For the text-containing cell, return its midpoint in (X, Y) coordinate format. 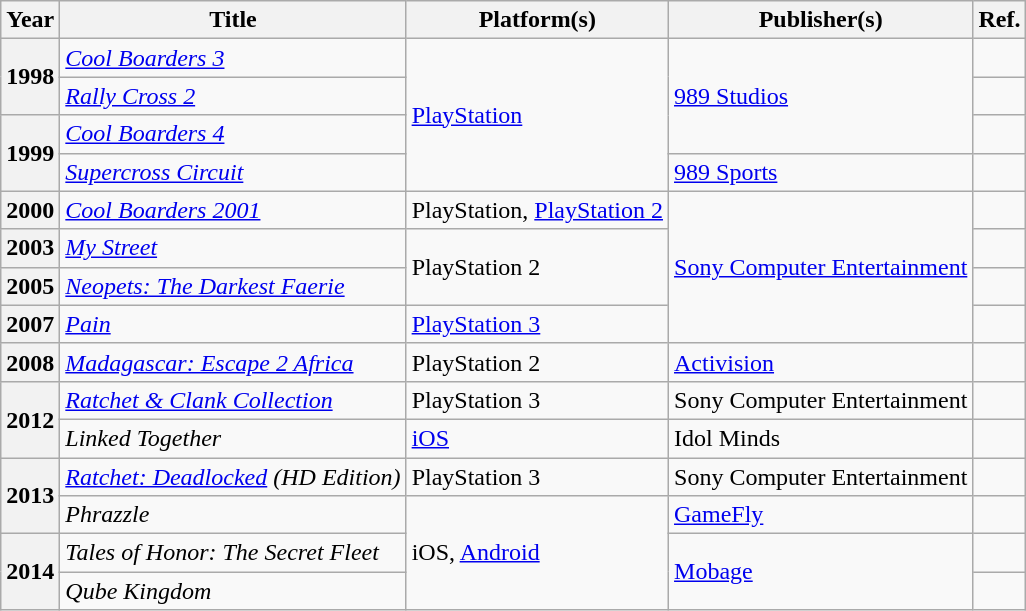
Publisher(s) (821, 20)
Idol Minds (821, 438)
Neopets: The Darkest Faerie (233, 286)
Supercross Circuit (233, 172)
My Street (233, 248)
Ref. (1000, 20)
PlayStation (537, 115)
PlayStation, PlayStation 2 (537, 210)
2012 (30, 419)
2000 (30, 210)
Linked Together (233, 438)
989 Studios (821, 96)
Pain (233, 324)
Ratchet: Deadlocked (HD Edition) (233, 477)
GameFly (821, 515)
Tales of Honor: The Secret Fleet (233, 553)
2005 (30, 286)
Qube Kingdom (233, 591)
2008 (30, 362)
2007 (30, 324)
iOS, Android (537, 553)
Cool Boarders 4 (233, 134)
Cool Boarders 2001 (233, 210)
1999 (30, 153)
Platform(s) (537, 20)
1998 (30, 77)
Phrazzle (233, 515)
2014 (30, 572)
Year (30, 20)
iOS (537, 438)
Madagascar: Escape 2 Africa (233, 362)
Cool Boarders 3 (233, 58)
Rally Cross 2 (233, 96)
Title (233, 20)
2003 (30, 248)
989 Sports (821, 172)
2013 (30, 496)
Mobage (821, 572)
Ratchet & Clank Collection (233, 400)
Activision (821, 362)
